Extract the [X, Y] coordinate from the center of the cell holding the provided text.  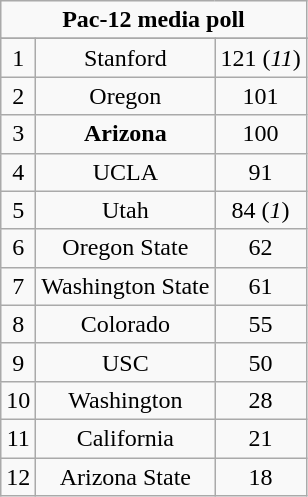
62 [260, 248]
California [126, 438]
6 [18, 248]
USC [126, 362]
Pac-12 media poll [154, 20]
55 [260, 324]
1 [18, 58]
11 [18, 438]
Oregon State [126, 248]
Utah [126, 210]
101 [260, 96]
61 [260, 286]
100 [260, 134]
2 [18, 96]
12 [18, 477]
Arizona [126, 134]
Washington State [126, 286]
18 [260, 477]
Washington [126, 400]
21 [260, 438]
Oregon [126, 96]
4 [18, 172]
10 [18, 400]
Arizona State [126, 477]
UCLA [126, 172]
84 (1) [260, 210]
5 [18, 210]
7 [18, 286]
8 [18, 324]
28 [260, 400]
121 (11) [260, 58]
9 [18, 362]
91 [260, 172]
50 [260, 362]
Stanford [126, 58]
3 [18, 134]
Colorado [126, 324]
